Extract the [x, y] coordinate from the center of the cell holding the provided text.  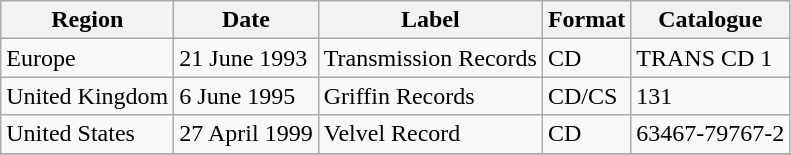
Velvel Record [430, 134]
CD/CS [586, 96]
Date [246, 20]
Catalogue [710, 20]
131 [710, 96]
United Kingdom [88, 96]
TRANS CD 1 [710, 58]
Label [430, 20]
21 June 1993 [246, 58]
Europe [88, 58]
Transmission Records [430, 58]
6 June 1995 [246, 96]
Region [88, 20]
27 April 1999 [246, 134]
63467-79767-2 [710, 134]
United States [88, 134]
Format [586, 20]
Griffin Records [430, 96]
